Scan for the cell matching the given text and deliver its (X, Y) coordinate at center. 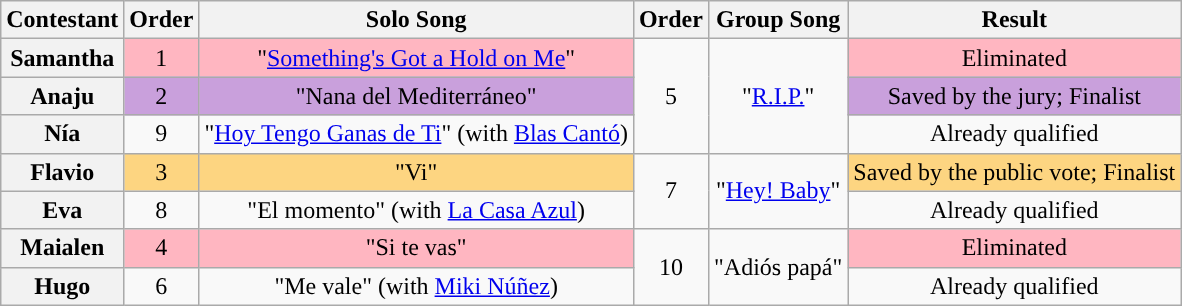
Eva (62, 210)
4 (162, 248)
Hugo (62, 286)
5 (670, 96)
3 (162, 172)
Saved by the public vote; Finalist (1014, 172)
9 (162, 134)
Saved by the jury; Finalist (1014, 96)
"Hey! Baby" (778, 191)
"Si te vas" (416, 248)
Flavio (62, 172)
Maialen (62, 248)
"R.I.P." (778, 96)
"Me vale" (with Miki Núñez) (416, 286)
8 (162, 210)
Group Song (778, 20)
Result (1014, 20)
"Nana del Mediterráneo" (416, 96)
Contestant (62, 20)
6 (162, 286)
"Vi" (416, 172)
Nía (62, 134)
2 (162, 96)
"Something's Got a Hold on Me" (416, 58)
"Adiós papá" (778, 267)
"El momento" (with La Casa Azul) (416, 210)
7 (670, 191)
Anaju (62, 96)
10 (670, 267)
"Hoy Tengo Ganas de Ti" (with Blas Cantó) (416, 134)
Solo Song (416, 20)
Samantha (62, 58)
1 (162, 58)
